Find where the given text appears and provide that cell's center as (X, Y) coordinate. 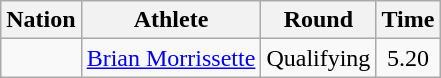
Athlete (171, 20)
Qualifying (318, 58)
5.20 (408, 58)
Round (318, 20)
Nation (41, 20)
Time (408, 20)
Brian Morrissette (171, 58)
